Identify which cell holds the provided text, then report its (x, y) central coordinate. 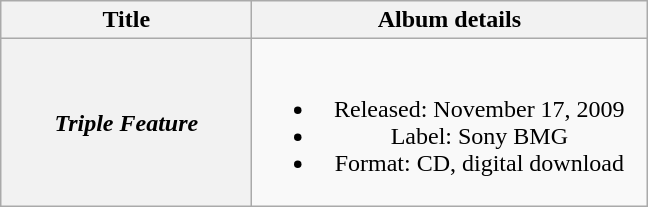
Released: November 17, 2009Label: Sony BMGFormat: CD, digital download (450, 122)
Album details (450, 20)
Title (126, 20)
Triple Feature (126, 122)
